Provide the (x, y) coordinate of the cell's center where the given text is located.  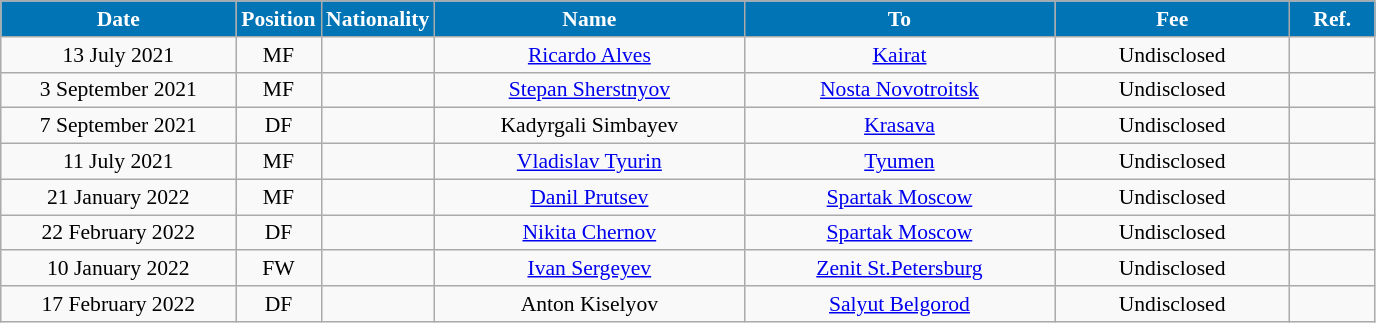
21 January 2022 (118, 197)
Kairat (899, 55)
To (899, 19)
FW (278, 269)
Tyumen (899, 162)
22 February 2022 (118, 233)
Fee (1172, 19)
13 July 2021 (118, 55)
Kadyrgali Simbayev (589, 126)
Danil Prutsev (589, 197)
7 September 2021 (118, 126)
10 January 2022 (118, 269)
Nikita Chernov (589, 233)
Stepan Sherstnyov (589, 90)
Date (118, 19)
11 July 2021 (118, 162)
3 September 2021 (118, 90)
Zenit St.Petersburg (899, 269)
Ivan Sergeyev (589, 269)
Anton Kiselyov (589, 304)
Position (278, 19)
17 February 2022 (118, 304)
Ref. (1332, 19)
Nationality (378, 19)
Ricardo Alves (589, 55)
Vladislav Tyurin (589, 162)
Krasava (899, 126)
Salyut Belgorod (899, 304)
Name (589, 19)
Nosta Novotroitsk (899, 90)
